Determine the (x, y) coordinate at the center of the cell enclosing the given text.  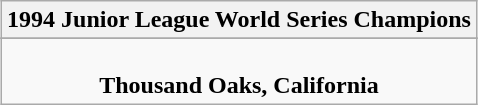
1994 Junior League World Series Champions (240, 20)
Thousand Oaks, California (240, 72)
